Extract the (x, y) coordinate from the center of the cell holding the provided text.  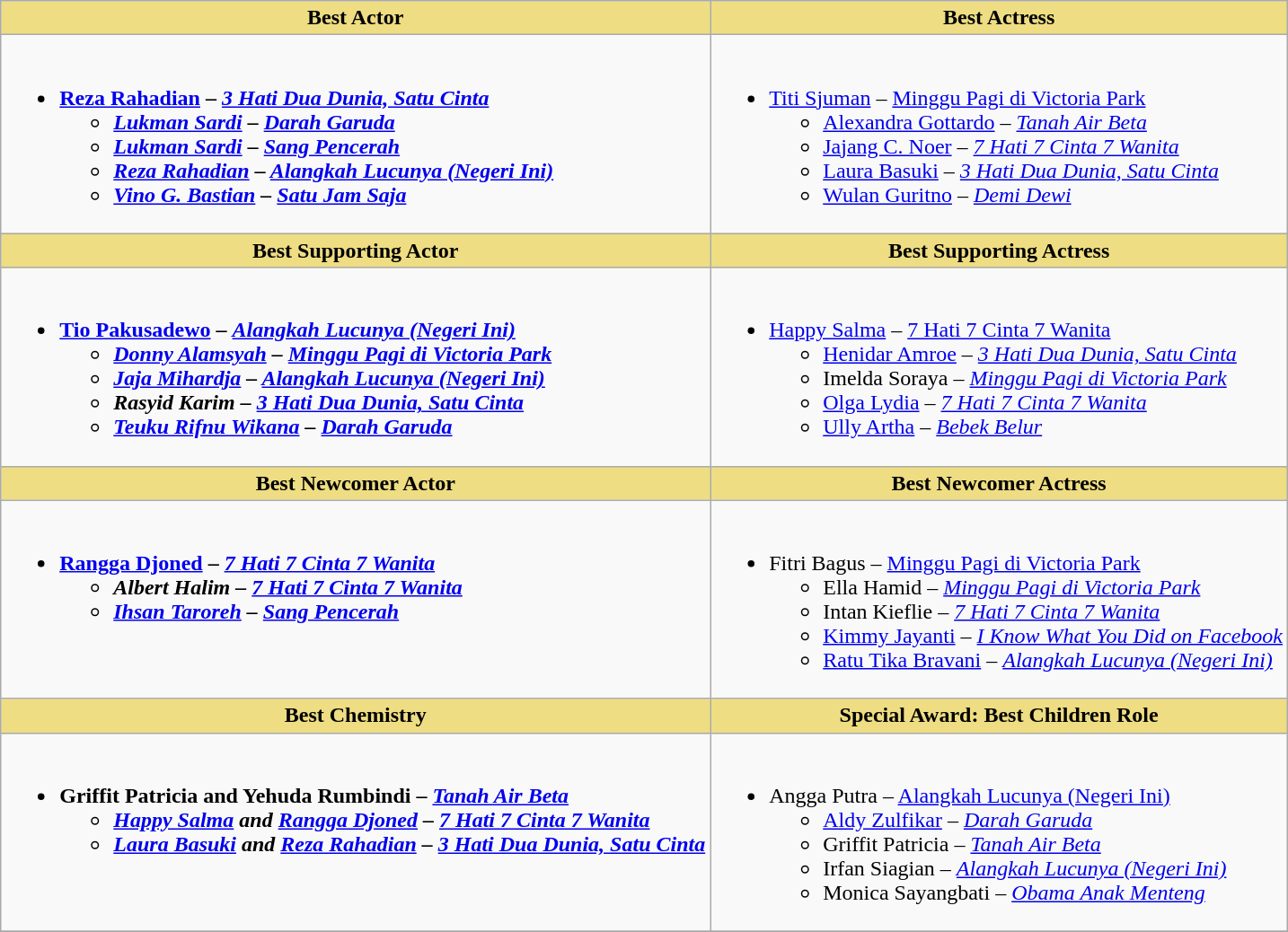
Special Award: Best Children Role (999, 716)
Best Actor (356, 18)
Best Actress (999, 18)
Best Supporting Actor (356, 251)
Best Supporting Actress (999, 251)
Best Chemistry (356, 716)
Rangga Djoned – 7 Hati 7 Cinta 7 WanitaAlbert Halim – 7 Hati 7 Cinta 7 WanitaIhsan Taroreh – Sang Pencerah (356, 600)
Best Newcomer Actor (356, 483)
Best Newcomer Actress (999, 483)
